From the cell containing the given text, extract its center point as (x, y) coordinate. 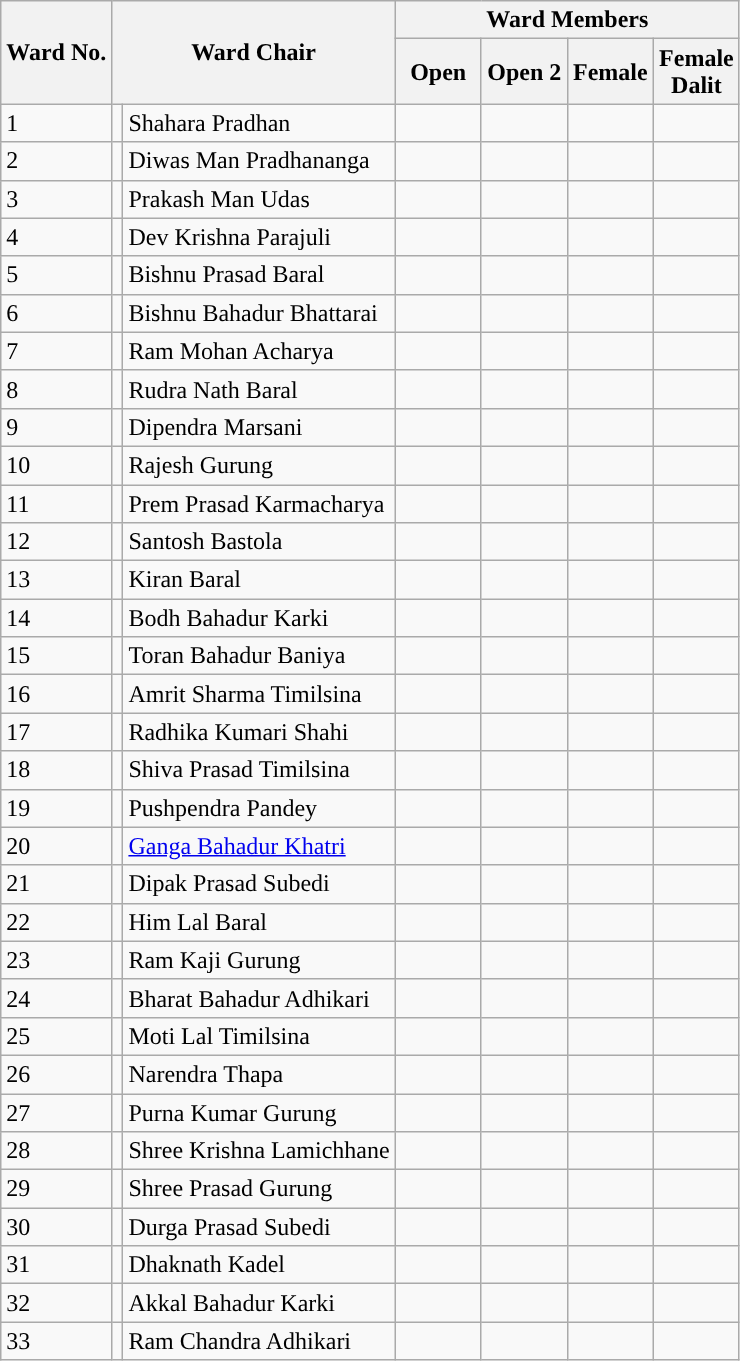
17 (56, 732)
28 (56, 1151)
Shree Prasad Gurung (259, 1189)
1 (56, 123)
25 (56, 1036)
Bodh Bahadur Karki (259, 618)
18 (56, 770)
Ganga Bahadur Khatri (259, 846)
27 (56, 1113)
Ram Chandra Adhikari (259, 1341)
Ward No. (56, 52)
30 (56, 1227)
Moti Lal Timilsina (259, 1036)
Ward Members (567, 20)
Female (610, 72)
Bishnu Bahadur Bhattarai (259, 313)
Amrit Sharma Timilsina (259, 694)
26 (56, 1074)
10 (56, 465)
9 (56, 427)
Santosh Bastola (259, 542)
12 (56, 542)
Prem Prasad Karmacharya (259, 503)
Bharat Bahadur Adhikari (259, 998)
8 (56, 389)
Rajesh Gurung (259, 465)
Him Lal Baral (259, 922)
Rudra Nath Baral (259, 389)
Kiran Baral (259, 580)
Dipendra Marsani (259, 427)
Female Dalit (696, 72)
Ram Kaji Gurung (259, 960)
Radhika Kumari Shahi (259, 732)
Bishnu Prasad Baral (259, 275)
23 (56, 960)
32 (56, 1303)
31 (56, 1265)
Open (438, 72)
Toran Bahadur Baniya (259, 656)
29 (56, 1189)
5 (56, 275)
Pushpendra Pandey (259, 808)
19 (56, 808)
Dev Krishna Parajuli (259, 237)
Ward Chair (254, 52)
Shiva Prasad Timilsina (259, 770)
7 (56, 351)
Shahara Pradhan (259, 123)
Narendra Thapa (259, 1074)
Diwas Man Pradhananga (259, 161)
3 (56, 199)
Purna Kumar Gurung (259, 1113)
6 (56, 313)
11 (56, 503)
Dipak Prasad Subedi (259, 884)
2 (56, 161)
16 (56, 694)
Durga Prasad Subedi (259, 1227)
Open 2 (524, 72)
Shree Krishna Lamichhane (259, 1151)
33 (56, 1341)
4 (56, 237)
15 (56, 656)
Dhaknath Kadel (259, 1265)
Akkal Bahadur Karki (259, 1303)
14 (56, 618)
Ram Mohan Acharya (259, 351)
21 (56, 884)
24 (56, 998)
22 (56, 922)
20 (56, 846)
Prakash Man Udas (259, 199)
13 (56, 580)
